Scan for the cell matching the given text and deliver its [x, y] coordinate at center. 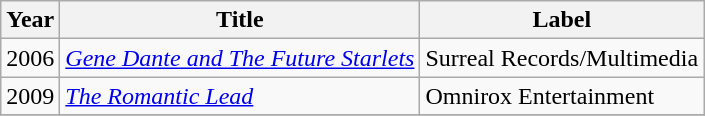
The Romantic Lead [240, 96]
Title [240, 20]
Year [30, 20]
2006 [30, 58]
Omnirox Entertainment [562, 96]
2009 [30, 96]
Gene Dante and The Future Starlets [240, 58]
Surreal Records/Multimedia [562, 58]
Label [562, 20]
